Extract the [x, y] coordinate from the center of the cell holding the provided text.  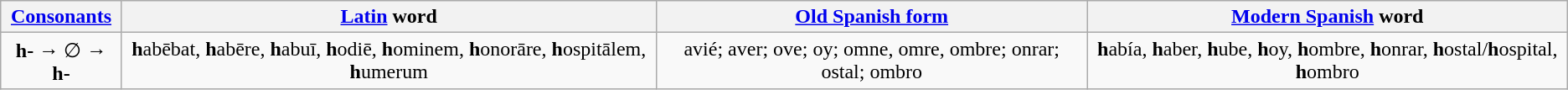
Consonants [61, 17]
avié; aver; ove; oy; omne, omre, ombre; onrar; ostal; ombro [871, 61]
habēbat, habēre, habuī, hodiē, hominem, honorāre, hospitālem, humerum [389, 61]
Old Spanish form [871, 17]
Latin word [389, 17]
Modern Spanish word [1327, 17]
h- → ∅ → h- [61, 61]
había, haber, hube, hoy, hombre, honrar, hostal/hospital, hombro [1327, 61]
